Provide the [x, y] coordinate of the cell's center where the given text is located.  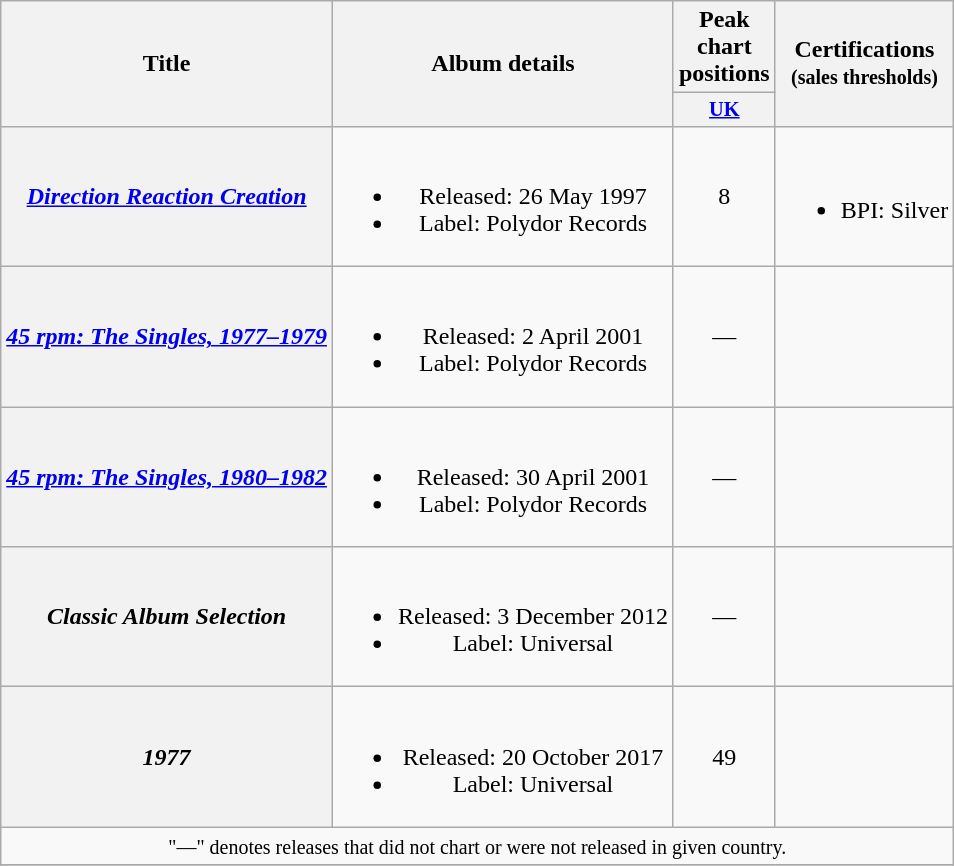
45 rpm: The Singles, 1977–1979 [167, 337]
Classic Album Selection [167, 617]
49 [724, 757]
BPI: Silver [864, 196]
"—" denotes releases that did not chart or were not released in given country. [478, 846]
Released: 3 December 2012Label: Universal [504, 617]
45 rpm: The Singles, 1980–1982 [167, 477]
Peak chart positions [724, 47]
1977 [167, 757]
Released: 26 May 1997Label: Polydor Records [504, 196]
Certifications(sales thresholds) [864, 64]
UK [724, 110]
Released: 20 October 2017Label: Universal [504, 757]
Title [167, 64]
Released: 2 April 2001Label: Polydor Records [504, 337]
Album details [504, 64]
Released: 30 April 2001Label: Polydor Records [504, 477]
8 [724, 196]
Direction Reaction Creation [167, 196]
